Return (X, Y) of the center of cell containing provided text 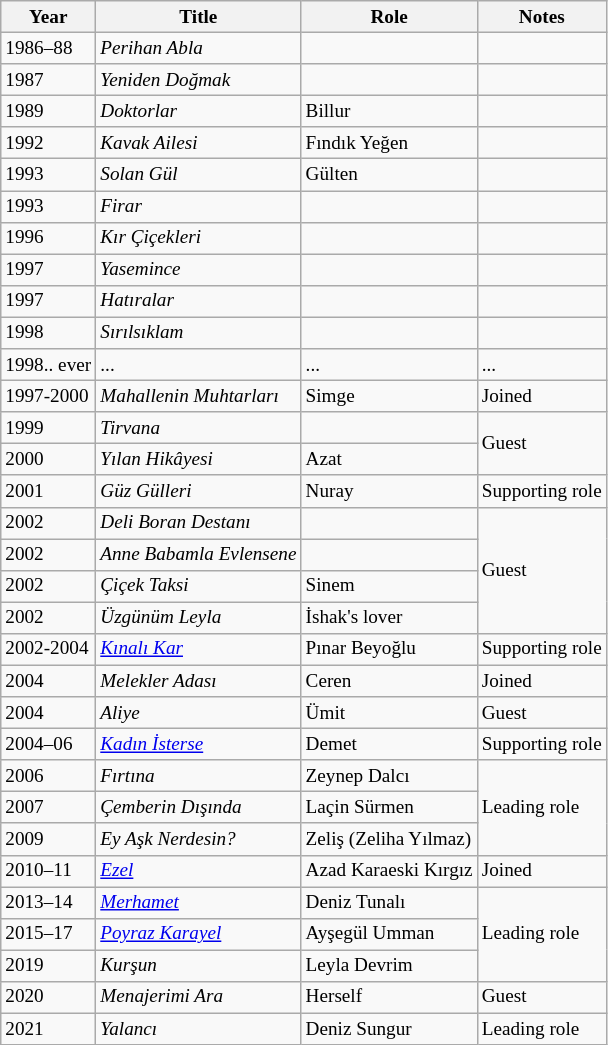
Çiçek Taksi (198, 586)
Azat (389, 460)
2007 (48, 808)
Herself (389, 997)
Menajerimi Ara (198, 997)
Kadın İsterse (198, 744)
2021 (48, 1029)
1987 (48, 80)
1992 (48, 143)
Billur (389, 111)
Zeliş (Zeliha Yılmaz) (389, 839)
2004–06 (48, 744)
Üzgünüm Leyla (198, 618)
Yeniden Doğmak (198, 80)
Tirvana (198, 428)
Gülten (389, 175)
2000 (48, 460)
Fındık Yeğen (389, 143)
Leyla Devrim (389, 966)
Kavak Ailesi (198, 143)
2020 (48, 997)
Deniz Tunalı (389, 902)
Laçin Sürmen (389, 808)
İshak's lover (389, 618)
Sırılsıklam (198, 333)
1996 (48, 238)
1998 (48, 333)
Yalancı (198, 1029)
Ayşegül Umman (389, 934)
Melekler Adası (198, 681)
Ümit (389, 713)
1998.. ever (48, 365)
Role (389, 17)
Ceren (389, 681)
Güz Gülleri (198, 491)
2010–11 (48, 871)
Zeynep Dalcı (389, 776)
Deli Boran Destanı (198, 523)
Yılan Hikâyesi (198, 460)
Simge (389, 396)
Notes (542, 17)
Fırtına (198, 776)
2015–17 (48, 934)
Çemberin Dışında (198, 808)
2006 (48, 776)
Sinem (389, 586)
Merhamet (198, 902)
Year (48, 17)
2002-2004 (48, 649)
2019 (48, 966)
Pınar Beyoğlu (389, 649)
1986–88 (48, 48)
Poyraz Karayel (198, 934)
1997-2000 (48, 396)
Ey Aşk Nerdesin? (198, 839)
2013–14 (48, 902)
Azad Karaeski Kırgız (389, 871)
Yasemince (198, 270)
1999 (48, 428)
2009 (48, 839)
Kınalı Kar (198, 649)
Kurşun (198, 966)
Mahallenin Muhtarları (198, 396)
Perihan Abla (198, 48)
Demet (389, 744)
Kır Çiçekleri (198, 238)
Solan Gül (198, 175)
1989 (48, 111)
Ezel (198, 871)
Title (198, 17)
Hatıralar (198, 301)
Nuray (389, 491)
Doktorlar (198, 111)
2001 (48, 491)
Firar (198, 206)
Aliye (198, 713)
Anne Babamla Evlensene (198, 554)
Deniz Sungur (389, 1029)
